Locate the cell with the specified text and output its [X, Y] center coordinate. 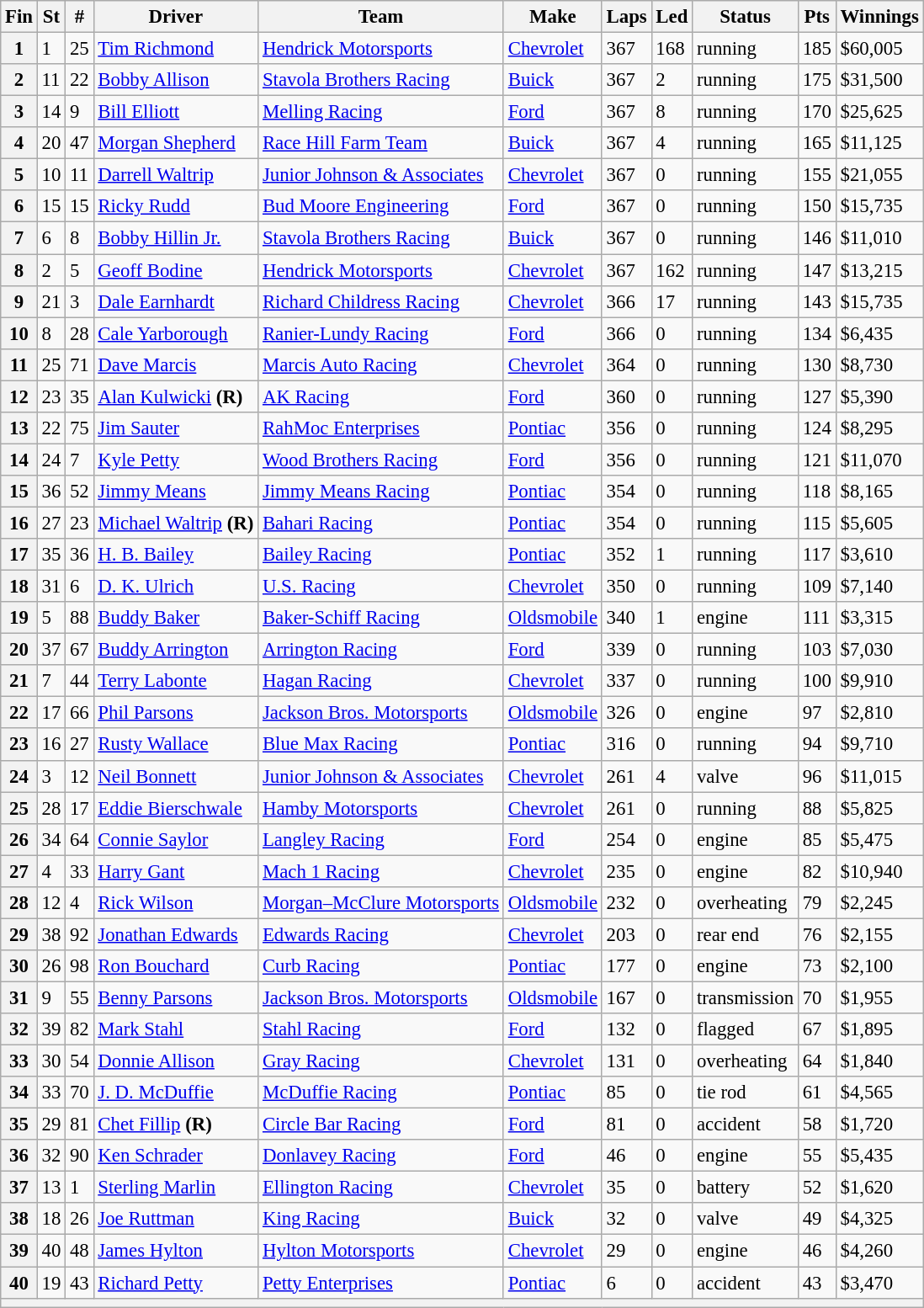
Harry Gant [176, 871]
203 [626, 934]
130 [816, 364]
Jonathan Edwards [176, 934]
Donnie Allison [176, 1061]
Bobby Allison [176, 80]
Michael Waltrip (R) [176, 523]
Laps [626, 17]
Neil Bonnett [176, 776]
Make [552, 17]
316 [626, 745]
109 [816, 587]
transmission [746, 997]
Ricky Rudd [176, 206]
66 [79, 713]
92 [79, 934]
Dale Earnhardt [176, 301]
Geoff Bodine [176, 270]
117 [816, 555]
$11,070 [879, 460]
90 [79, 1156]
76 [816, 934]
$4,260 [879, 1251]
battery [746, 1188]
$7,030 [879, 650]
Arrington Racing [381, 650]
$1,895 [879, 1029]
$7,140 [879, 587]
Stahl Racing [381, 1029]
Blue Max Racing [381, 745]
$5,435 [879, 1156]
Marcis Auto Racing [381, 364]
$2,155 [879, 934]
121 [816, 460]
$9,710 [879, 745]
D. K. Ulrich [176, 587]
185 [816, 49]
94 [816, 745]
Curb Racing [381, 966]
97 [816, 713]
111 [816, 618]
326 [626, 713]
Jim Sauter [176, 428]
Gray Racing [381, 1061]
350 [626, 587]
175 [816, 80]
Ellington Racing [381, 1188]
Ron Bouchard [176, 966]
Richard Petty [176, 1283]
$8,295 [879, 428]
$60,005 [879, 49]
$8,730 [879, 364]
47 [79, 143]
Melling Racing [381, 112]
$3,610 [879, 555]
Bailey Racing [381, 555]
71 [79, 364]
AK Racing [381, 396]
Ranier-Lundy Racing [381, 333]
RahMoc Enterprises [381, 428]
$25,625 [879, 112]
73 [816, 966]
$1,955 [879, 997]
360 [626, 396]
44 [79, 681]
$11,010 [879, 238]
232 [626, 903]
Cale Yarborough [176, 333]
146 [816, 238]
$3,315 [879, 618]
Status [746, 17]
Terry Labonte [176, 681]
162 [672, 270]
King Racing [381, 1220]
Jimmy Means [176, 492]
J. D. McDuffie [176, 1093]
Phil Parsons [176, 713]
$5,605 [879, 523]
127 [816, 396]
Bahari Racing [381, 523]
$1,620 [879, 1188]
Race Hill Farm Team [381, 143]
364 [626, 364]
Petty Enterprises [381, 1283]
$11,015 [879, 776]
155 [816, 175]
$31,500 [879, 80]
Led [672, 17]
$5,825 [879, 808]
Joe Ruttman [176, 1220]
Hagan Racing [381, 681]
150 [816, 206]
U.S. Racing [381, 587]
Benny Parsons [176, 997]
Driver [176, 17]
McDuffie Racing [381, 1093]
Jimmy Means Racing [381, 492]
340 [626, 618]
$11,125 [879, 143]
165 [816, 143]
Connie Saylor [176, 839]
$5,390 [879, 396]
$5,475 [879, 839]
$4,565 [879, 1093]
124 [816, 428]
Edwards Racing [381, 934]
Wood Brothers Racing [381, 460]
Mach 1 Racing [381, 871]
103 [816, 650]
Morgan Shepherd [176, 143]
Ken Schrader [176, 1156]
167 [626, 997]
St [50, 17]
168 [672, 49]
Mark Stahl [176, 1029]
Winnings [879, 17]
118 [816, 492]
$1,720 [879, 1125]
96 [816, 776]
Pts [816, 17]
Fin [19, 17]
$9,910 [879, 681]
254 [626, 839]
143 [816, 301]
$2,810 [879, 713]
$13,215 [879, 270]
147 [816, 270]
Darrell Waltrip [176, 175]
Donlavey Racing [381, 1156]
Buddy Baker [176, 618]
$21,055 [879, 175]
Baker-Schiff Racing [381, 618]
131 [626, 1061]
Tim Richmond [176, 49]
Rusty Wallace [176, 745]
98 [79, 966]
$6,435 [879, 333]
Bill Elliott [176, 112]
115 [816, 523]
Buddy Arrington [176, 650]
352 [626, 555]
Team [381, 17]
Langley Racing [381, 839]
# [79, 17]
Richard Childress Racing [381, 301]
$8,165 [879, 492]
54 [79, 1061]
Morgan–McClure Motorsports [381, 903]
75 [79, 428]
$1,840 [879, 1061]
flagged [746, 1029]
Dave Marcis [176, 364]
$3,470 [879, 1283]
Circle Bar Racing [381, 1125]
H. B. Bailey [176, 555]
Alan Kulwicki (R) [176, 396]
James Hylton [176, 1251]
48 [79, 1251]
Chet Fillip (R) [176, 1125]
rear end [746, 934]
Hylton Motorsports [381, 1251]
58 [816, 1125]
Kyle Petty [176, 460]
$2,245 [879, 903]
tie rod [746, 1093]
337 [626, 681]
79 [816, 903]
132 [626, 1029]
339 [626, 650]
Hamby Motorsports [381, 808]
49 [816, 1220]
Eddie Bierschwale [176, 808]
$10,940 [879, 871]
134 [816, 333]
$2,100 [879, 966]
61 [816, 1093]
Rick Wilson [176, 903]
235 [626, 871]
Sterling Marlin [176, 1188]
177 [626, 966]
$4,325 [879, 1220]
Bobby Hillin Jr. [176, 238]
Bud Moore Engineering [381, 206]
100 [816, 681]
170 [816, 112]
